Detect which cell encompasses the target text, then output its (X, Y) center coordinate. 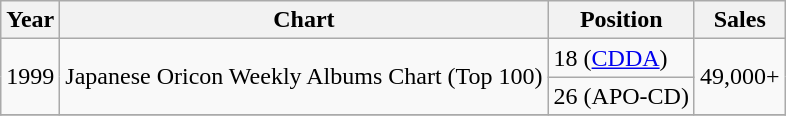
1999 (30, 77)
Sales (740, 20)
Japanese Oricon Weekly Albums Chart (Top 100) (304, 77)
Year (30, 20)
18 (CDDA) (621, 58)
Chart (304, 20)
Position (621, 20)
49,000+ (740, 77)
26 (APO-CD) (621, 96)
